From the cell containing the given text, extract its center point as (X, Y) coordinate. 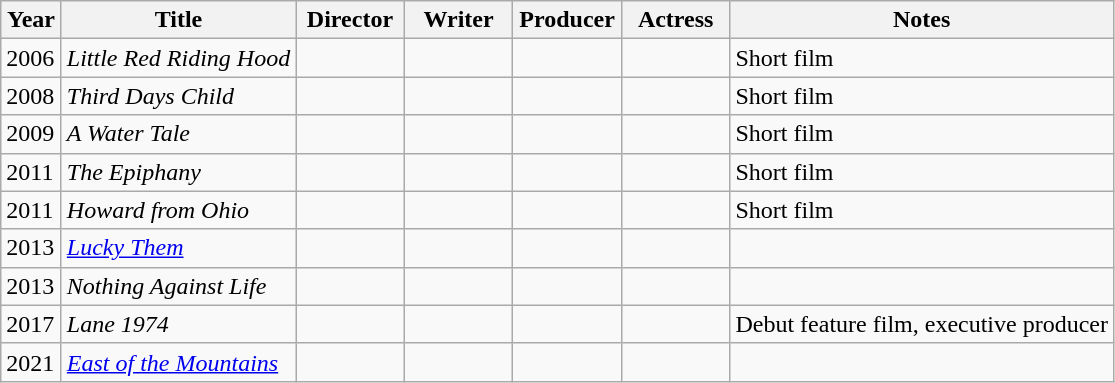
Year (32, 20)
Third Days Child (178, 96)
East of the Mountains (178, 362)
Actress (676, 20)
2009 (32, 134)
Lucky Them (178, 248)
2006 (32, 58)
Title (178, 20)
Howard from Ohio (178, 210)
2008 (32, 96)
The Epiphany (178, 172)
Producer (568, 20)
Notes (922, 20)
2021 (32, 362)
Director (350, 20)
Debut feature film, executive producer (922, 324)
2017 (32, 324)
Nothing Against Life (178, 286)
A Water Tale (178, 134)
Writer (458, 20)
Lane 1974 (178, 324)
Little Red Riding Hood (178, 58)
